Search for the cell housing the specified text and yield its (X, Y) center coordinate. 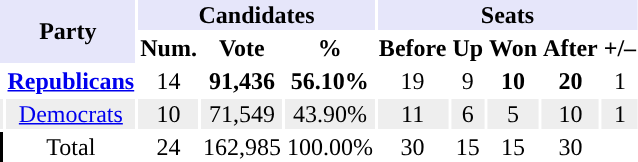
+/– (620, 48)
91,436 (242, 81)
Democrats (71, 114)
% (330, 48)
Total (71, 147)
20 (571, 81)
56.10% (330, 81)
Before (412, 48)
6 (468, 114)
9 (468, 81)
Won (514, 48)
Candidates (257, 15)
Up (468, 48)
Vote (242, 48)
Republicans (71, 81)
Seats (507, 15)
Party (68, 32)
After (571, 48)
5 (514, 114)
100.00% (330, 147)
43.90% (330, 114)
Num. (169, 48)
14 (169, 81)
19 (412, 81)
71,549 (242, 114)
24 (169, 147)
162,985 (242, 147)
11 (412, 114)
